Identify which cell holds the provided text, then report its (x, y) central coordinate. 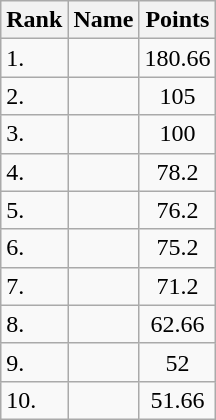
10. (34, 400)
100 (178, 134)
2. (34, 96)
4. (34, 172)
71.2 (178, 286)
51.66 (178, 400)
Points (178, 20)
75.2 (178, 248)
76.2 (178, 210)
78.2 (178, 172)
5. (34, 210)
52 (178, 362)
9. (34, 362)
3. (34, 134)
Rank (34, 20)
1. (34, 58)
62.66 (178, 324)
Name (104, 20)
8. (34, 324)
105 (178, 96)
180.66 (178, 58)
6. (34, 248)
7. (34, 286)
